Provide the (X, Y) coordinate of the cell's center where the given text is located.  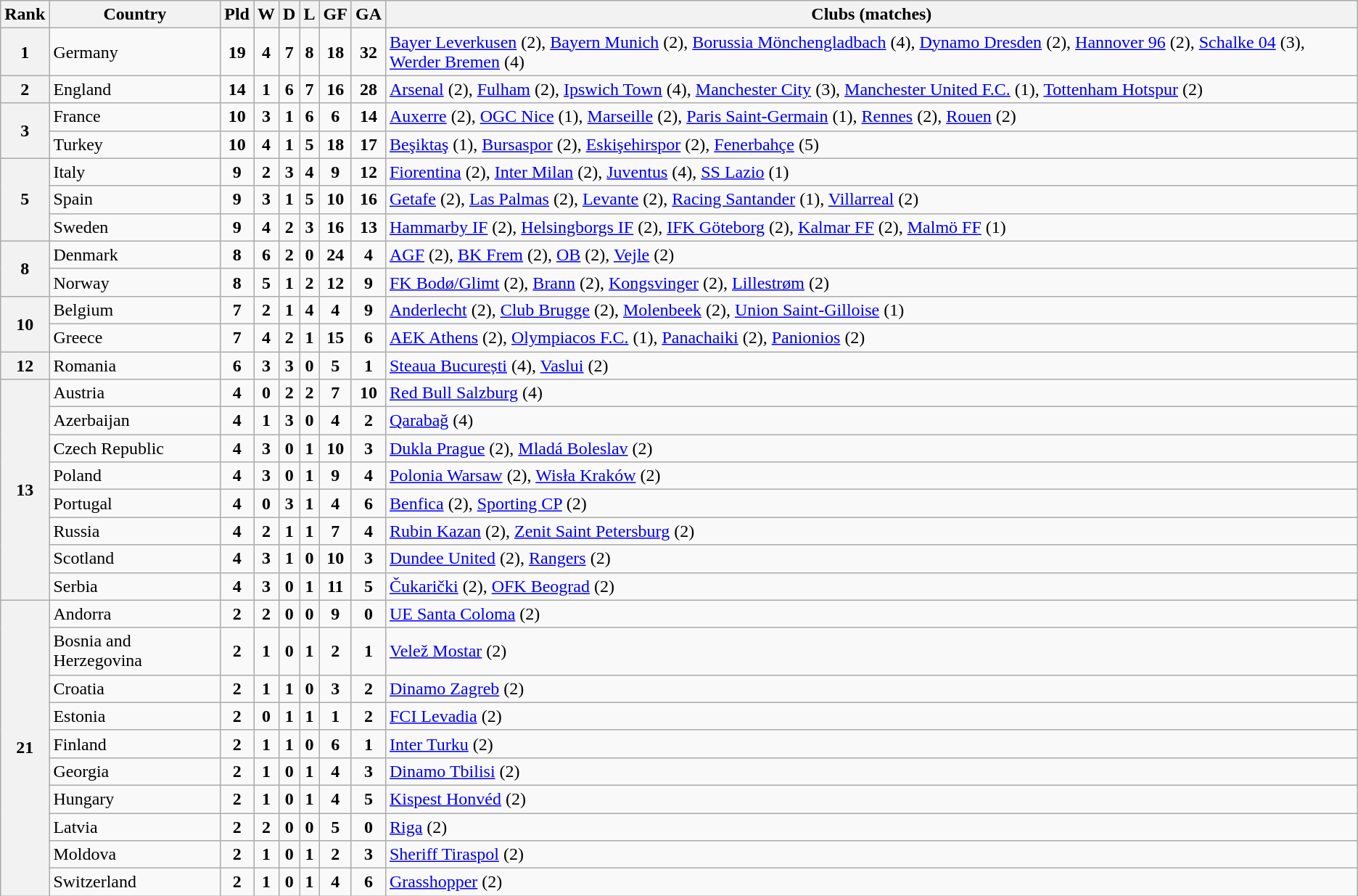
Greece (135, 337)
Clubs (matches) (871, 15)
Pld (237, 15)
Bayer Leverkusen (2), Bayern Munich (2), Borussia Mönchengladbach (4), Dynamo Dresden (2), Hannover 96 (2), Schalke 04 (3), Werder Bremen (4) (871, 52)
Grasshopper (2) (871, 882)
Inter Turku (2) (871, 744)
Rank (25, 15)
Sheriff Tiraspol (2) (871, 855)
L (309, 15)
England (135, 89)
Georgia (135, 771)
32 (369, 52)
Bosnia and Herzegovina (135, 652)
Finland (135, 744)
UE Santa Coloma (2) (871, 614)
19 (237, 52)
GA (369, 15)
Switzerland (135, 882)
Belgium (135, 310)
Dundee United (2), Rangers (2) (871, 559)
Rubin Kazan (2), Zenit Saint Petersburg (2) (871, 531)
Scotland (135, 559)
Portugal (135, 504)
Dinamo Zagreb (2) (871, 689)
21 (25, 748)
Steaua București (4), Vaslui (2) (871, 365)
Russia (135, 531)
France (135, 117)
Polonia Warsaw (2), Wisła Kraków (2) (871, 476)
Croatia (135, 689)
Moldova (135, 855)
Turkey (135, 144)
Qarabağ (4) (871, 421)
Anderlecht (2), Club Brugge (2), Molenbeek (2), Union Saint-Gilloise (1) (871, 310)
Latvia (135, 826)
Čukarički (2), OFK Beograd (2) (871, 586)
Poland (135, 476)
FCI Levadia (2) (871, 716)
AGF (2), BK Frem (2), OB (2), Vejle (2) (871, 255)
Hungary (135, 799)
Andorra (135, 614)
W (267, 15)
Hammarby IF (2), Helsingborgs IF (2), IFK Göteborg (2), Kalmar FF (2), Malmö FF (1) (871, 227)
Norway (135, 282)
Romania (135, 365)
Country (135, 15)
Getafe (2), Las Palmas (2), Levante (2), Racing Santander (1), Villarreal (2) (871, 200)
Serbia (135, 586)
Velež Mostar (2) (871, 652)
Auxerre (2), OGC Nice (1), Marseille (2), Paris Saint-Germain (1), Rennes (2), Rouen (2) (871, 117)
D (289, 15)
Dinamo Tbilisi (2) (871, 771)
11 (335, 586)
Czech Republic (135, 448)
Estonia (135, 716)
Fiorentina (2), Inter Milan (2), Juventus (4), SS Lazio (1) (871, 172)
15 (335, 337)
Sweden (135, 227)
Germany (135, 52)
Azerbaijan (135, 421)
Arsenal (2), Fulham (2), Ipswich Town (4), Manchester City (3), Manchester United F.C. (1), Tottenham Hotspur (2) (871, 89)
FK Bodø/Glimt (2), Brann (2), Kongsvinger (2), Lillestrøm (2) (871, 282)
Red Bull Salzburg (4) (871, 393)
GF (335, 15)
Riga (2) (871, 826)
24 (335, 255)
Benfica (2), Sporting CP (2) (871, 504)
Italy (135, 172)
Dukla Prague (2), Mladá Boleslav (2) (871, 448)
Austria (135, 393)
Beşiktaş (1), Bursaspor (2), Eskişehirspor (2), Fenerbahçe (5) (871, 144)
28 (369, 89)
AEK Athens (2), Olympiacos F.C. (1), Panachaiki (2), Panionios (2) (871, 337)
Kispest Honvéd (2) (871, 799)
Denmark (135, 255)
Spain (135, 200)
17 (369, 144)
